Identify which cell holds the provided text, then report its [x, y] central coordinate. 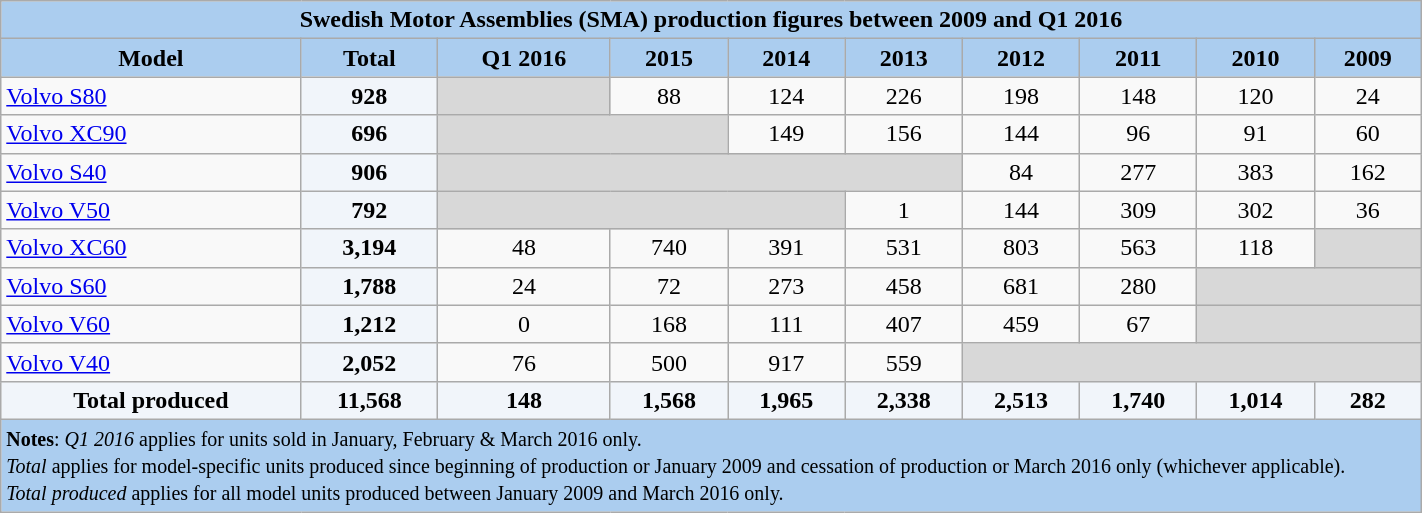
309 [1138, 210]
1,014 [1256, 400]
60 [1368, 134]
917 [786, 362]
302 [1256, 210]
67 [1138, 324]
Total [370, 58]
383 [1256, 172]
156 [904, 134]
Q1 2016 [524, 58]
198 [1020, 96]
407 [904, 324]
681 [1020, 286]
36 [1368, 210]
120 [1256, 96]
Volvo S80 [151, 96]
149 [786, 134]
Total produced [151, 400]
124 [786, 96]
2015 [668, 58]
91 [1256, 134]
Volvo XC60 [151, 248]
162 [1368, 172]
1 [904, 210]
Volvo V40 [151, 362]
11,568 [370, 400]
118 [1256, 248]
1,965 [786, 400]
2013 [904, 58]
Volvo XC90 [151, 134]
76 [524, 362]
559 [904, 362]
696 [370, 134]
48 [524, 248]
1,740 [1138, 400]
2012 [1020, 58]
2009 [1368, 58]
Volvo S60 [151, 286]
928 [370, 96]
2014 [786, 58]
168 [668, 324]
563 [1138, 248]
Swedish Motor Assemblies (SMA) production figures between 2009 and Q1 2016 [711, 20]
3,194 [370, 248]
277 [1138, 172]
2,513 [1020, 400]
906 [370, 172]
1,568 [668, 400]
740 [668, 248]
273 [786, 286]
96 [1138, 134]
84 [1020, 172]
72 [668, 286]
2,052 [370, 362]
500 [668, 362]
226 [904, 96]
111 [786, 324]
280 [1138, 286]
2010 [1256, 58]
Volvo V60 [151, 324]
459 [1020, 324]
531 [904, 248]
2,338 [904, 400]
458 [904, 286]
2011 [1138, 58]
Volvo V50 [151, 210]
282 [1368, 400]
803 [1020, 248]
88 [668, 96]
Model [151, 58]
792 [370, 210]
1,212 [370, 324]
0 [524, 324]
Volvo S40 [151, 172]
391 [786, 248]
1,788 [370, 286]
